Identify which cell holds the provided text, then report its (X, Y) central coordinate. 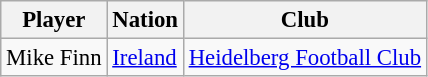
Player (54, 20)
Nation (145, 20)
Club (304, 20)
Ireland (145, 58)
Mike Finn (54, 58)
Heidelberg Football Club (304, 58)
